Provide the (x, y) coordinate of the cell's center where the given text is located.  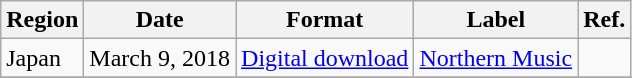
Digital download (325, 58)
Format (325, 20)
Ref. (604, 20)
Northern Music (496, 58)
March 9, 2018 (160, 58)
Date (160, 20)
Label (496, 20)
Region (42, 20)
Japan (42, 58)
